Return the [x, y] coordinate for the center point of the cell that contains the specified text.  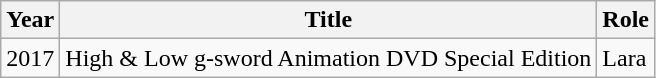
Role [626, 20]
Title [328, 20]
2017 [30, 58]
Year [30, 20]
Lara [626, 58]
High & Low g-sword Animation DVD Special Edition [328, 58]
